Find where the given text appears and provide that cell's center as (x, y) coordinate. 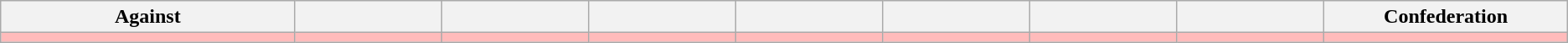
Against (147, 17)
Confederation (1446, 17)
